Extract the (X, Y) coordinate from the center of the cell holding the provided text.  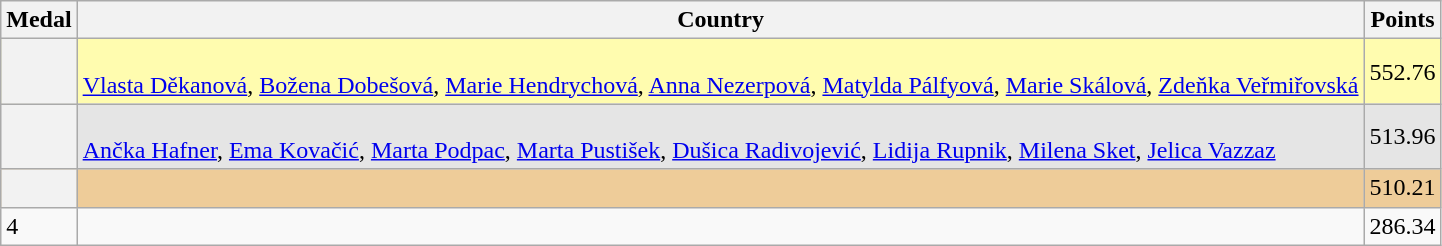
Ančka Hafner, Ema Kovačić, Marta Podpac, Marta Pustišek, Dušica Radivojević, Lidija Rupnik, Milena Sket, Jelica Vazzaz (720, 136)
Points (1402, 20)
Vlasta Děkanová, Božena Dobešová, Marie Hendrychová, Anna Nezerpová, Matylda Pálfyová, Marie Skálová, Zdeňka Veřmiřovská (720, 72)
286.34 (1402, 226)
552.76 (1402, 72)
513.96 (1402, 136)
510.21 (1402, 188)
4 (39, 226)
Country (720, 20)
Medal (39, 20)
